Locate the cell with the specified text and output its (X, Y) center coordinate. 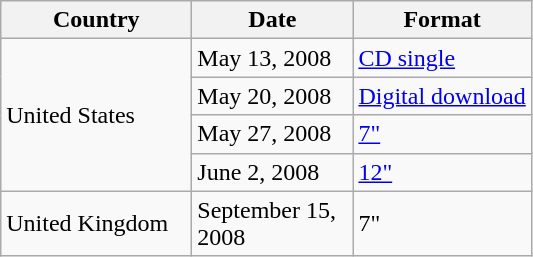
Country (96, 20)
Digital download (442, 96)
12" (442, 172)
May 13, 2008 (272, 58)
May 20, 2008 (272, 96)
United Kingdom (96, 224)
June 2, 2008 (272, 172)
CD single (442, 58)
Date (272, 20)
Format (442, 20)
May 27, 2008 (272, 134)
United States (96, 115)
September 15, 2008 (272, 224)
